For the text-containing cell, return its midpoint in (X, Y) coordinate format. 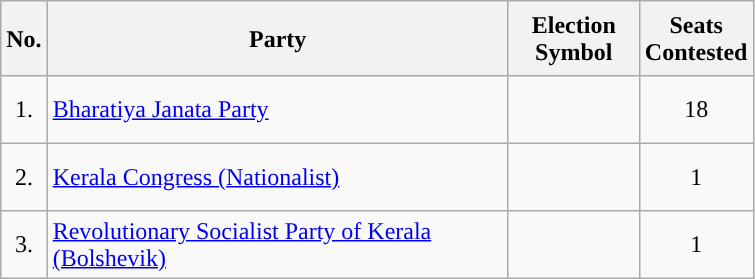
No. (24, 38)
Party (278, 38)
Revolutionary Socialist Party of Kerala (Bolshevik) (278, 245)
Seats Contested (696, 38)
Bharatiya Janata Party (278, 110)
18 (696, 110)
2. (24, 177)
Kerala Congress (Nationalist) (278, 177)
1. (24, 110)
3. (24, 245)
Election Symbol (574, 38)
